Identify which cell holds the provided text, then report its [X, Y] central coordinate. 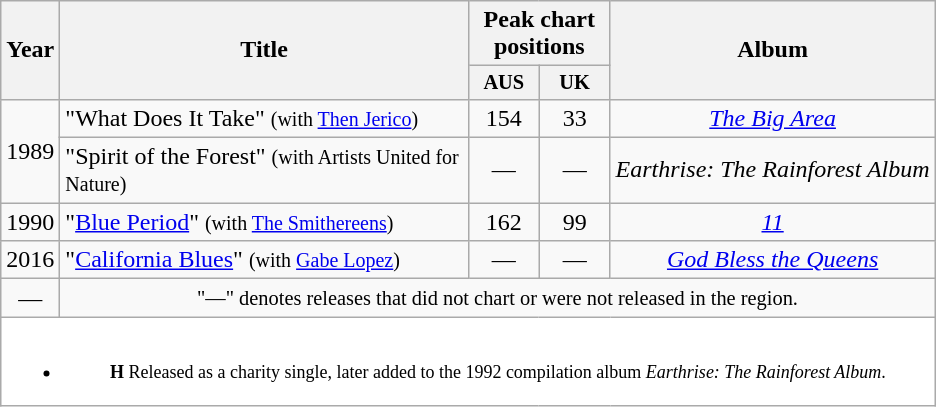
154 [504, 118]
"Spirit of the Forest" (with Artists United for Nature) [264, 170]
11 [772, 222]
"—" denotes releases that did not chart or were not released in the region. [498, 298]
Year [30, 50]
2016 [30, 260]
162 [504, 222]
99 [574, 222]
1989 [30, 150]
Peak chart positions [539, 34]
1990 [30, 222]
UK [574, 83]
God Bless the Queens [772, 260]
"What Does It Take" (with Then Jerico) [264, 118]
33 [574, 118]
H Released as a charity single, later added to the 1992 compilation album Earthrise: The Rainforest Album. [468, 362]
Title [264, 50]
The Big Area [772, 118]
Earthrise: The Rainforest Album [772, 170]
"Blue Period" (with The Smithereens) [264, 222]
AUS [504, 83]
Album [772, 50]
"California Blues" (with Gabe Lopez) [264, 260]
